Return the [x, y] coordinate for the center point of the cell that contains the specified text.  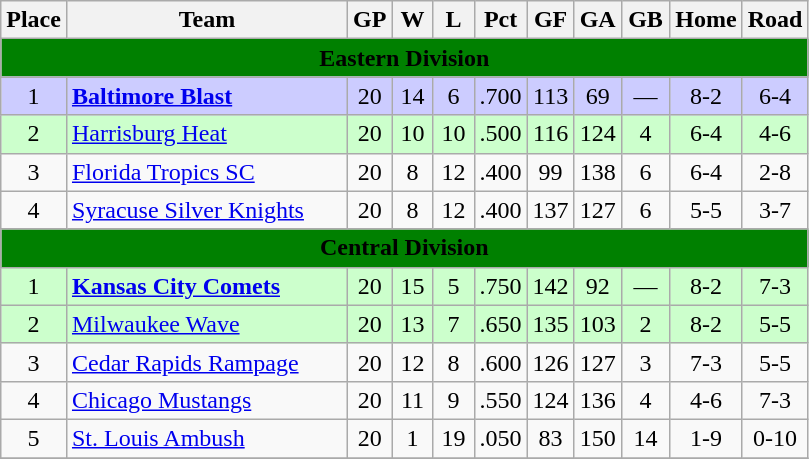
9 [454, 400]
0-10 [775, 438]
St. Louis Ambush [206, 438]
L [454, 20]
19 [454, 438]
.550 [500, 400]
2-8 [775, 172]
Cedar Rapids Rampage [206, 362]
3-7 [775, 210]
Central Division [404, 248]
Chicago Mustangs [206, 400]
GP [370, 20]
136 [598, 400]
13 [412, 324]
.050 [500, 438]
11 [412, 400]
7 [454, 324]
142 [550, 286]
.600 [500, 362]
135 [550, 324]
Place [34, 20]
69 [598, 96]
126 [550, 362]
.750 [500, 286]
15 [412, 286]
Harrisburg Heat [206, 134]
1-9 [706, 438]
.650 [500, 324]
Team [206, 20]
Road [775, 20]
113 [550, 96]
GF [550, 20]
103 [598, 324]
138 [598, 172]
83 [550, 438]
Baltimore Blast [206, 96]
.700 [500, 96]
99 [550, 172]
Eastern Division [404, 58]
137 [550, 210]
Florida Tropics SC [206, 172]
W [412, 20]
Syracuse Silver Knights [206, 210]
116 [550, 134]
GA [598, 20]
.500 [500, 134]
GB [646, 20]
92 [598, 286]
Kansas City Comets [206, 286]
Home [706, 20]
150 [598, 438]
Pct [500, 20]
Milwaukee Wave [206, 324]
